Find where the given text appears and provide that cell's center as (X, Y) coordinate. 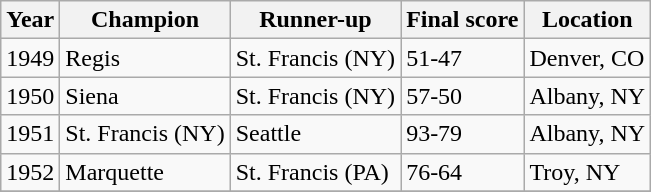
1951 (30, 134)
Siena (145, 96)
Troy, NY (588, 172)
Seattle (315, 134)
1952 (30, 172)
Final score (462, 20)
St. Francis (PA) (315, 172)
Year (30, 20)
93-79 (462, 134)
Runner-up (315, 20)
51-47 (462, 58)
1949 (30, 58)
Denver, CO (588, 58)
76-64 (462, 172)
1950 (30, 96)
Marquette (145, 172)
Regis (145, 58)
Champion (145, 20)
57-50 (462, 96)
Location (588, 20)
